For the text-containing cell, return its midpoint in (x, y) coordinate format. 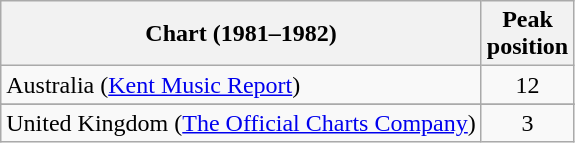
12 (527, 85)
United Kingdom (The Official Charts Company) (242, 123)
Australia (Kent Music Report) (242, 85)
Peakposition (527, 34)
Chart (1981–1982) (242, 34)
3 (527, 123)
